Find where the given text appears and provide that cell's center as (X, Y) coordinate. 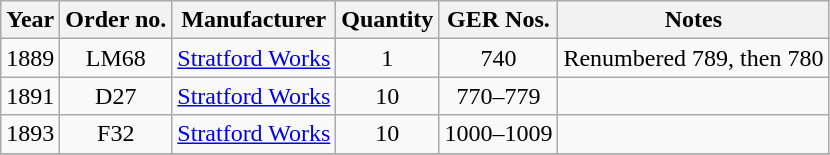
LM68 (116, 58)
770–779 (498, 96)
D27 (116, 96)
1893 (30, 134)
Manufacturer (254, 20)
1891 (30, 96)
Renumbered 789, then 780 (694, 58)
Order no. (116, 20)
Quantity (388, 20)
1 (388, 58)
1889 (30, 58)
Year (30, 20)
F32 (116, 134)
740 (498, 58)
Notes (694, 20)
1000–1009 (498, 134)
GER Nos. (498, 20)
